For the text-containing cell, return its midpoint in (X, Y) coordinate format. 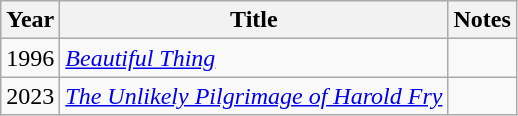
Notes (482, 20)
Beautiful Thing (254, 58)
2023 (30, 96)
The Unlikely Pilgrimage of Harold Fry (254, 96)
1996 (30, 58)
Title (254, 20)
Year (30, 20)
